Determine the (X, Y) coordinate at the center of the cell enclosing the given text.  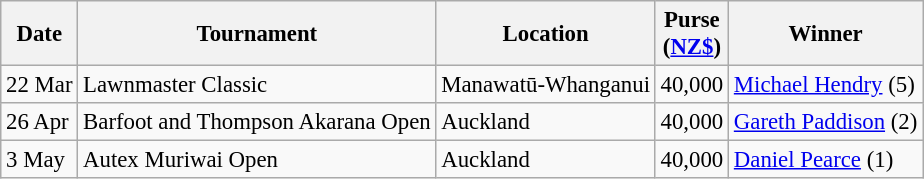
Purse(NZ$) (692, 34)
Daniel Pearce (1) (826, 160)
22 Mar (40, 85)
Date (40, 34)
Location (546, 34)
3 May (40, 160)
Autex Muriwai Open (257, 160)
Winner (826, 34)
Michael Hendry (5) (826, 85)
Gareth Paddison (2) (826, 122)
Tournament (257, 34)
Barfoot and Thompson Akarana Open (257, 122)
Manawatū-Whanganui (546, 85)
26 Apr (40, 122)
Lawnmaster Classic (257, 85)
